Determine the (X, Y) coordinate at the center of the cell enclosing the given text.  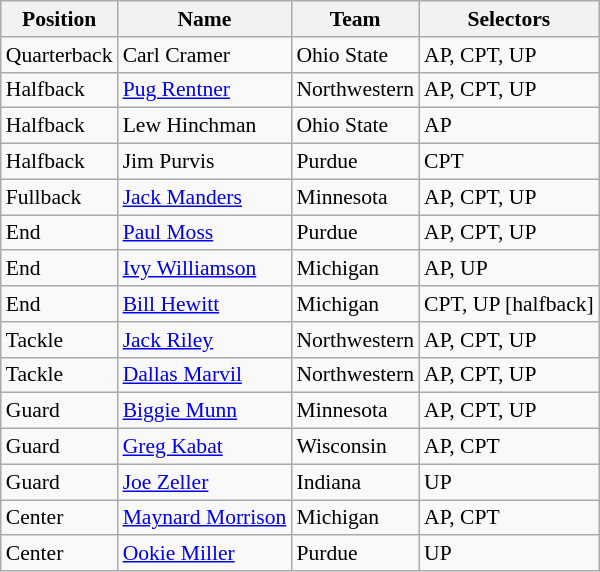
Ookie Miller (205, 554)
Jim Purvis (205, 162)
Dallas Marvil (205, 375)
Name (205, 19)
CPT (509, 162)
Greg Kabat (205, 447)
AP (509, 126)
Paul Moss (205, 233)
Biggie Munn (205, 411)
Indiana (355, 482)
AP, UP (509, 269)
Wisconsin (355, 447)
Maynard Morrison (205, 518)
Carl Cramer (205, 55)
Selectors (509, 19)
Lew Hinchman (205, 126)
Ivy Williamson (205, 269)
Jack Riley (205, 340)
Team (355, 19)
Jack Manders (205, 197)
CPT, UP [halfback] (509, 304)
Quarterback (60, 55)
Position (60, 19)
Bill Hewitt (205, 304)
Fullback (60, 197)
Joe Zeller (205, 482)
Pug Rentner (205, 90)
